Find where the given text appears and provide that cell's center as (x, y) coordinate. 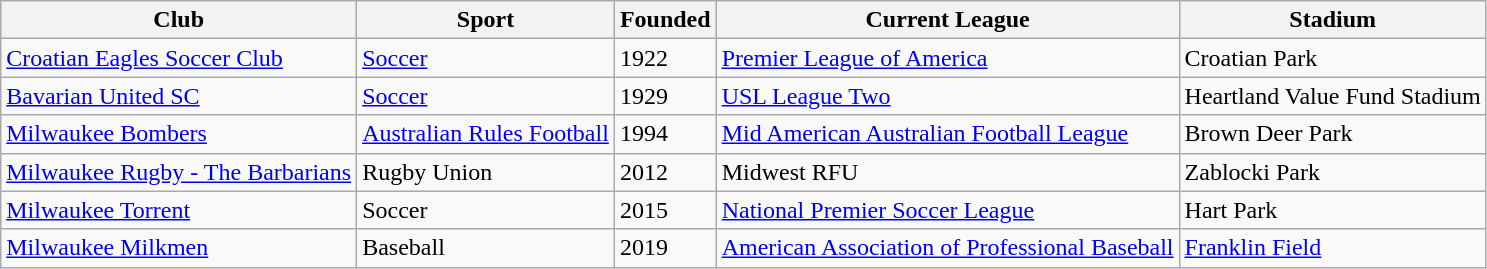
1922 (665, 58)
Franklin Field (1332, 248)
American Association of Professional Baseball (948, 248)
Baseball (486, 248)
2015 (665, 210)
Croatian Eagles Soccer Club (179, 58)
Midwest RFU (948, 172)
Current League (948, 20)
Heartland Value Fund Stadium (1332, 96)
1994 (665, 134)
Milwaukee Rugby - The Barbarians (179, 172)
2019 (665, 248)
Founded (665, 20)
Brown Deer Park (1332, 134)
Premier League of America (948, 58)
1929 (665, 96)
National Premier Soccer League (948, 210)
Australian Rules Football (486, 134)
2012 (665, 172)
Club (179, 20)
USL League Two (948, 96)
Croatian Park (1332, 58)
Rugby Union (486, 172)
Hart Park (1332, 210)
Milwaukee Bombers (179, 134)
Milwaukee Torrent (179, 210)
Bavarian United SC (179, 96)
Sport (486, 20)
Stadium (1332, 20)
Zablocki Park (1332, 172)
Mid American Australian Football League (948, 134)
Milwaukee Milkmen (179, 248)
